Return the [X, Y] coordinate for the center point of the cell that contains the specified text.  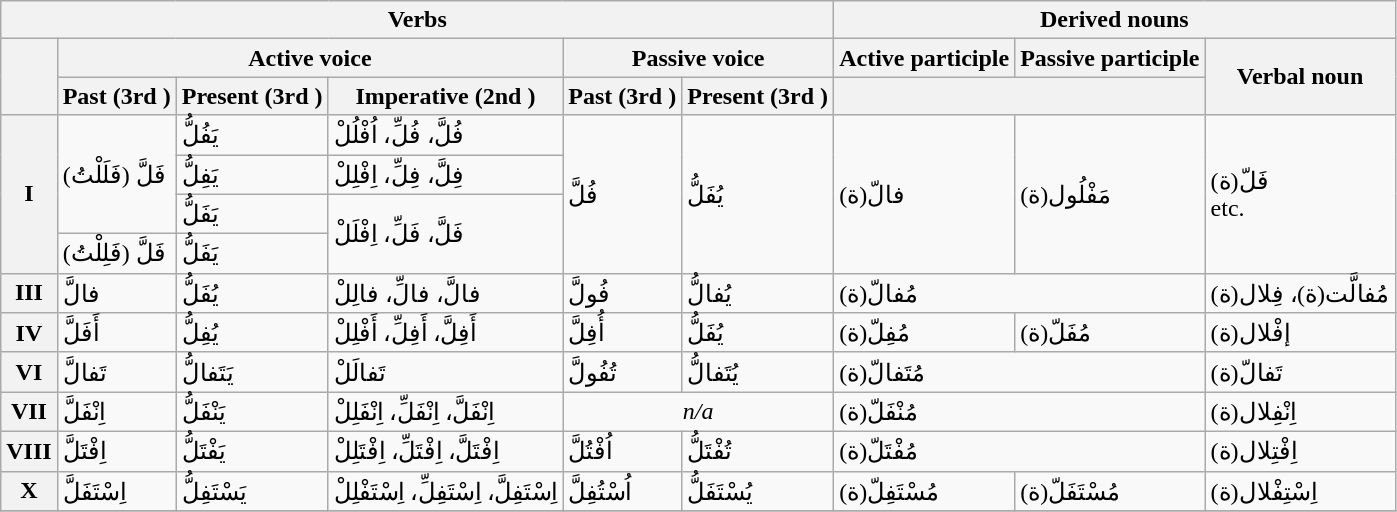
أُفِلَّ [622, 333]
تُفُولَّ [622, 372]
فَلّ(ة) etc. [1300, 194]
تَفالَّ [116, 372]
يُسْتَفَلُّ [758, 491]
III [29, 293]
اُسْتُفِلَّ [622, 491]
تَفالّ(ة) [1300, 372]
اِفْتَلَّ [116, 451]
تُفْتَلُّ [758, 451]
يُفِلُّ [252, 333]
X [29, 491]
إفْلال(ة) [1300, 333]
يَتَفالُّ [252, 372]
Active voice [310, 58]
فالّ(ة) [924, 194]
اِسْتِفْلال(ة) [1300, 491]
اِنْفِلال(ة) [1300, 412]
اِفْتِلال(ة) [1300, 451]
مُفِلّ(ة) [924, 333]
اِسْتَفَلَّ [116, 491]
Derived nouns [1114, 20]
مُفْتَلّ(ة) [1020, 451]
يَفْتَلُّ [252, 451]
يُفالُّ [758, 293]
Passive voice [698, 58]
مُتَفالّ(ة) [1020, 372]
يُتَفالُّ [758, 372]
اُفْتُلَّ [622, 451]
يَنْفَلُّ [252, 412]
I [29, 194]
فُلَّ، فُلِّ، اُفْلُلْ [446, 135]
فَلَّ (فَلِلْتُ) [116, 254]
اِنْفَلَّ [116, 412]
Imperative (2nd ) [446, 96]
مُسْتَفِلّ(ة) [924, 491]
VIII [29, 451]
اِفْتَلَّ، اِفْتَلِّ، اِفْتَلِلْ [446, 451]
فالَّ، فالِّ، فالِلْ [446, 293]
VII [29, 412]
مَفْلُول(ة) [1110, 194]
Verbal noun [1300, 77]
IV [29, 333]
فَلَّ (فَلَلْتُ) [116, 174]
n/a [698, 412]
فِلَّ، فِلِّ، اِفْلِلْ [446, 174]
فُلَّ [622, 194]
Verbs [418, 20]
مُفَلّ(ة) [1110, 333]
VI [29, 372]
Passive participle [1110, 58]
مُنْفَلّ(ة) [1020, 412]
أَفِلَّ، أَفِلِّ، أَفْلِلْ [446, 333]
Active participle [924, 58]
يَفِلُّ [252, 174]
أَفَلَّ [116, 333]
مُسْتَفَلّ(ة) [1110, 491]
فُولَّ [622, 293]
اِسْتَفِلَّ، اِسْتَفِلِّ، اِسْتَفْلِلْ [446, 491]
فَلَّ، فَلِّ، اِفْلَلْ [446, 234]
يَسْتَفِلُّ [252, 491]
اِنْفَلَّ، اِنْفَلِّ، اِنْفَلِلْ [446, 412]
فالَّ [116, 293]
يَفُلُّ [252, 135]
مُفالَّت(ة)، فِلال(ة) [1300, 293]
مُفالّ(ة) [1020, 293]
تَفالَلْ [446, 372]
